Pinpoint the cell where the given text exists, returning its [X, Y] midpoint coordinate. 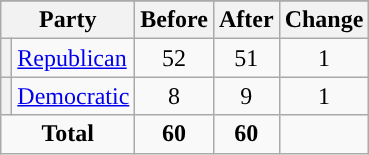
Change [324, 20]
52 [174, 58]
After [246, 20]
Party [68, 20]
Democratic [74, 96]
Total [68, 134]
51 [246, 58]
Republican [74, 58]
8 [174, 96]
9 [246, 96]
Before [174, 20]
